For the text-containing cell, return its midpoint in [X, Y] coordinate format. 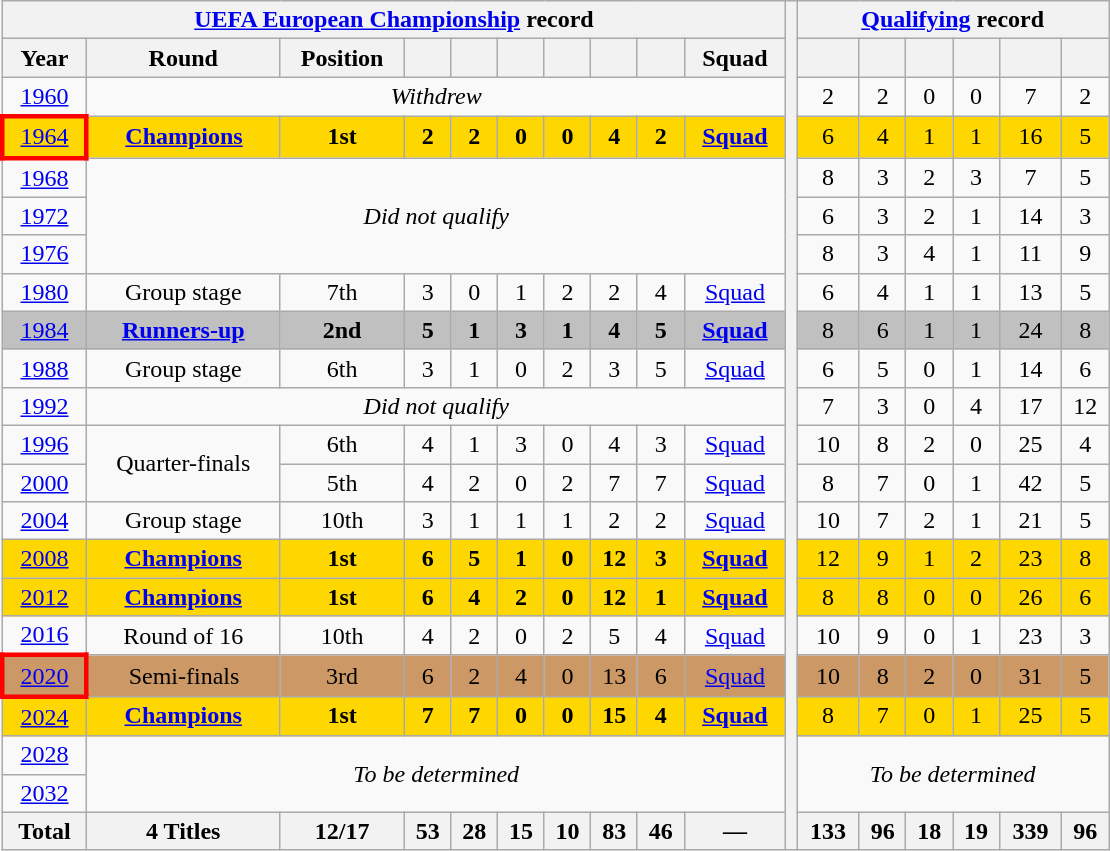
17 [1030, 406]
1996 [44, 444]
5th [342, 483]
Round [184, 58]
UEFA European Championship record [394, 20]
1980 [44, 292]
1960 [44, 97]
16 [1030, 136]
339 [1030, 831]
12/17 [342, 831]
2020 [44, 676]
11 [1030, 254]
— [735, 831]
4 Titles [184, 831]
2nd [342, 330]
Quarter-finals [184, 463]
26 [1030, 597]
2016 [44, 636]
2024 [44, 716]
1968 [44, 178]
2032 [44, 793]
2028 [44, 755]
1976 [44, 254]
Round of 16 [184, 636]
1964 [44, 136]
2008 [44, 559]
2000 [44, 483]
1972 [44, 216]
1992 [44, 406]
Total [44, 831]
1988 [44, 368]
19 [976, 831]
18 [930, 831]
7th [342, 292]
31 [1030, 676]
3rd [342, 676]
Withdrew [436, 97]
53 [428, 831]
Runners-up [184, 330]
Semi-finals [184, 676]
Year [44, 58]
83 [614, 831]
2012 [44, 597]
1984 [44, 330]
Qualifying record [953, 20]
Position [342, 58]
42 [1030, 483]
28 [474, 831]
21 [1030, 521]
2004 [44, 521]
46 [660, 831]
133 [828, 831]
24 [1030, 330]
